Identify which cell holds the provided text, then report its (x, y) central coordinate. 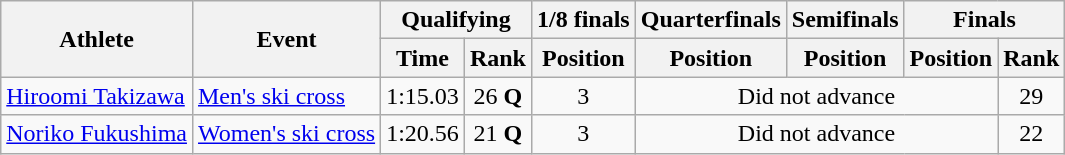
Time (423, 58)
1:20.56 (423, 134)
Semifinals (845, 20)
1/8 finals (583, 20)
Noriko Fukushima (97, 134)
Qualifying (456, 20)
26 Q (498, 96)
29 (1032, 96)
Women's ski cross (286, 134)
Hiroomi Takizawa (97, 96)
Event (286, 39)
21 Q (498, 134)
Men's ski cross (286, 96)
Athlete (97, 39)
Quarterfinals (710, 20)
22 (1032, 134)
1:15.03 (423, 96)
Finals (984, 20)
